Output the [X, Y] coordinate of the center of the cell containing the given text.  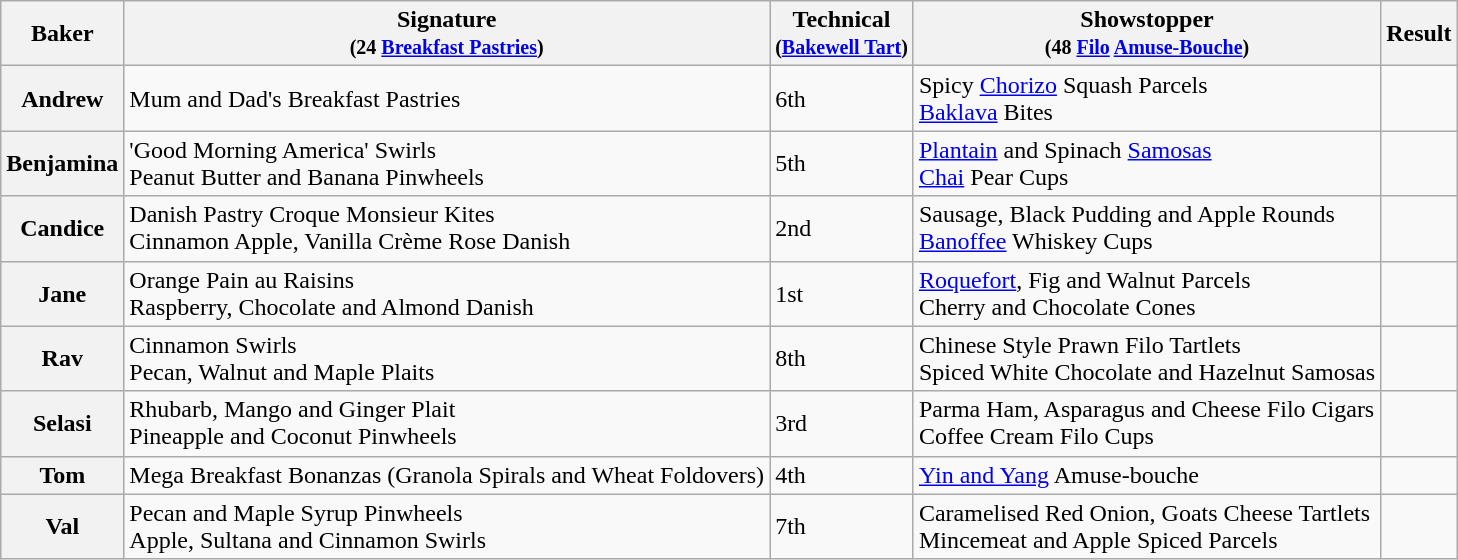
Plantain and Spinach SamosasChai Pear Cups [1146, 164]
Roquefort, Fig and Walnut ParcelsCherry and Chocolate Cones [1146, 294]
Tom [62, 475]
Parma Ham, Asparagus and Cheese Filo CigarsCoffee Cream Filo Cups [1146, 424]
Mega Breakfast Bonanzas (Granola Spirals and Wheat Foldovers) [447, 475]
Technical(Bakewell Tart) [842, 34]
Andrew [62, 98]
5th [842, 164]
'Good Morning America' SwirlsPeanut Butter and Banana Pinwheels [447, 164]
Yin and Yang Amuse-bouche [1146, 475]
2nd [842, 228]
Result [1419, 34]
Candice [62, 228]
Benjamina [62, 164]
Rav [62, 358]
Rhubarb, Mango and Ginger PlaitPineapple and Coconut Pinwheels [447, 424]
Sausage, Black Pudding and Apple RoundsBanoffee Whiskey Cups [1146, 228]
6th [842, 98]
Danish Pastry Croque Monsieur KitesCinnamon Apple, Vanilla Crème Rose Danish [447, 228]
Orange Pain au RaisinsRaspberry, Chocolate and Almond Danish [447, 294]
Cinnamon SwirlsPecan, Walnut and Maple Plaits [447, 358]
8th [842, 358]
Mum and Dad's Breakfast Pastries [447, 98]
Chinese Style Prawn Filo TartletsSpiced White Chocolate and Hazelnut Samosas [1146, 358]
3rd [842, 424]
Signature(24 Breakfast Pastries) [447, 34]
7th [842, 526]
Jane [62, 294]
1st [842, 294]
4th [842, 475]
Val [62, 526]
Caramelised Red Onion, Goats Cheese TartletsMincemeat and Apple Spiced Parcels [1146, 526]
Baker [62, 34]
Selasi [62, 424]
Spicy Chorizo Squash ParcelsBaklava Bites [1146, 98]
Showstopper(48 Filo Amuse-Bouche) [1146, 34]
Pecan and Maple Syrup PinwheelsApple, Sultana and Cinnamon Swirls [447, 526]
